Return (x, y) of the center of cell containing provided text 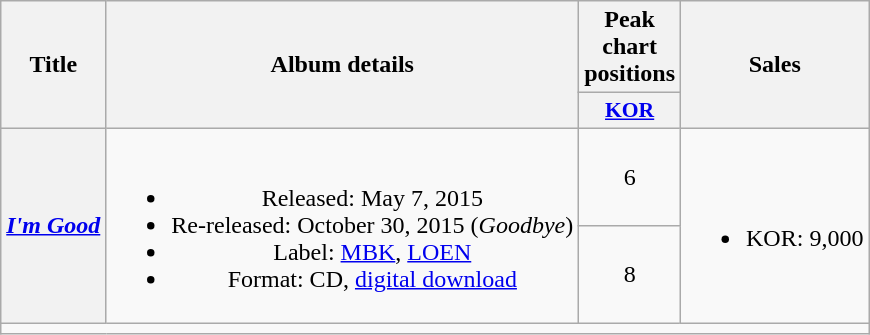
8 (630, 274)
I'm Good (54, 225)
Sales (775, 65)
Peak chart positions (630, 47)
Album details (342, 65)
6 (630, 176)
KOR (630, 111)
Title (54, 65)
KOR: 9,000 (775, 225)
Released: May 7, 2015 Re-released: October 30, 2015 (Goodbye)Label: MBK, LOENFormat: CD, digital download (342, 225)
